Determine the (x, y) coordinate at the center of the cell enclosing the given text.  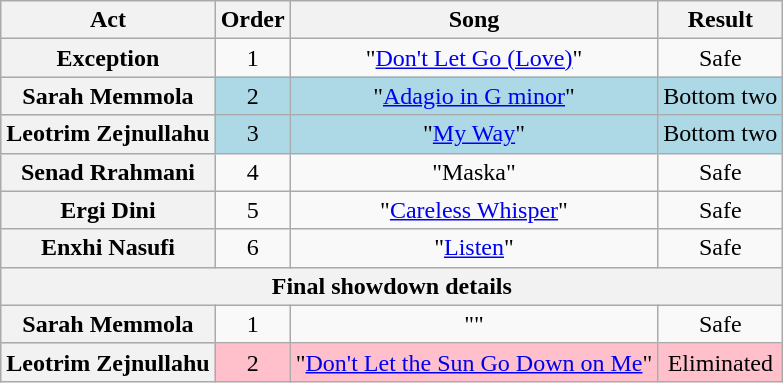
Song (474, 20)
Final showdown details (392, 286)
"Don't Let the Sun Go Down on Me" (474, 362)
Ergi Dini (108, 210)
5 (252, 210)
"Careless Whisper" (474, 210)
6 (252, 248)
"Maska" (474, 172)
Senad Rrahmani (108, 172)
Act (108, 20)
"" (474, 324)
3 (252, 134)
"Adagio in G minor" (474, 96)
"My Way" (474, 134)
4 (252, 172)
Exception (108, 58)
Result (720, 20)
"Don't Let Go (Love)" (474, 58)
Order (252, 20)
Enxhi Nasufi (108, 248)
Eliminated (720, 362)
"Listen" (474, 248)
